Detect which cell encompasses the target text, then output its (X, Y) center coordinate. 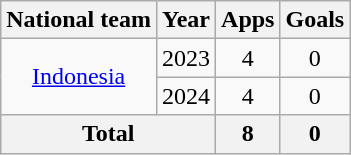
2023 (186, 58)
2024 (186, 96)
Apps (248, 20)
National team (79, 20)
Year (186, 20)
Indonesia (79, 77)
Goals (315, 20)
8 (248, 134)
Total (108, 134)
